Find where the given text appears and provide that cell's center as (x, y) coordinate. 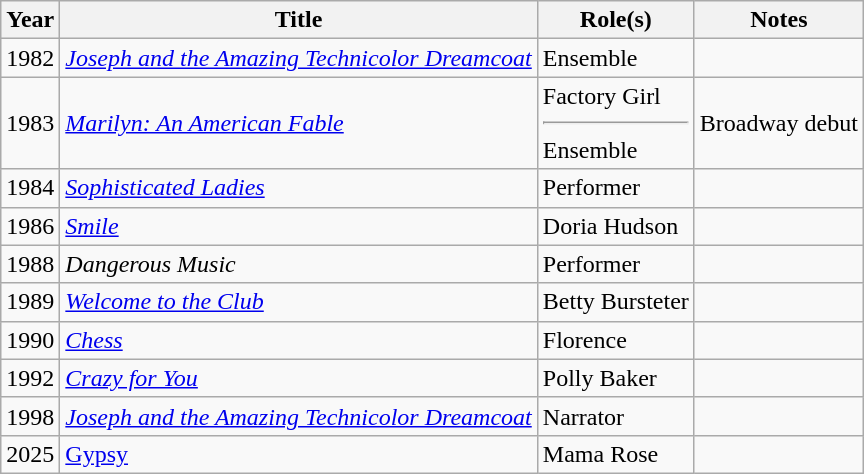
Crazy for You (298, 378)
Dangerous Music (298, 264)
1998 (30, 416)
Factory GirlEnsemble (616, 123)
Polly Baker (616, 378)
1989 (30, 302)
Broadway debut (778, 123)
1983 (30, 123)
Smile (298, 226)
1984 (30, 188)
Mama Rose (616, 454)
Welcome to the Club (298, 302)
1992 (30, 378)
Gypsy (298, 454)
1988 (30, 264)
Marilyn: An American Fable (298, 123)
Year (30, 20)
Chess (298, 340)
Notes (778, 20)
Role(s) (616, 20)
Florence (616, 340)
1986 (30, 226)
2025 (30, 454)
Title (298, 20)
1990 (30, 340)
Doria Hudson (616, 226)
1982 (30, 58)
Narrator (616, 416)
Ensemble (616, 58)
Betty Bursteter (616, 302)
Sophisticated Ladies (298, 188)
